Find where the given text appears and provide that cell's center as [x, y] coordinate. 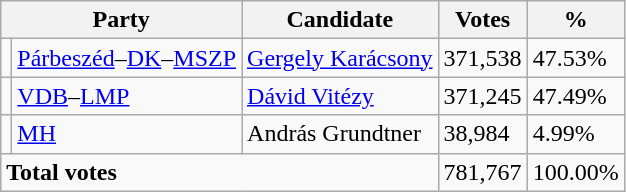
Gergely Karácsony [340, 58]
András Grundtner [340, 134]
Votes [482, 20]
781,767 [482, 172]
Total votes [220, 172]
Párbeszéd–DK–MSZP [127, 58]
371,245 [482, 96]
100.00% [576, 172]
4.99% [576, 134]
47.53% [576, 58]
Candidate [340, 20]
% [576, 20]
VDB–LMP [127, 96]
MH [127, 134]
47.49% [576, 96]
371,538 [482, 58]
38,984 [482, 134]
Dávid Vitézy [340, 96]
Party [122, 20]
